Output the [x, y] coordinate of the center of the cell containing the given text.  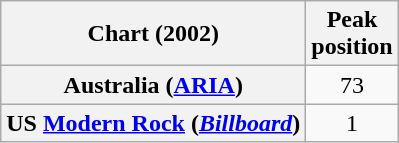
US Modern Rock (Billboard) [154, 123]
Peakposition [352, 34]
Chart (2002) [154, 34]
73 [352, 85]
1 [352, 123]
Australia (ARIA) [154, 85]
